Return (x, y) of the center of cell containing provided text 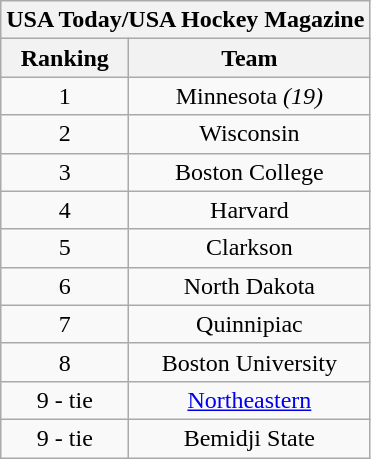
Boston University (250, 362)
5 (65, 248)
6 (65, 286)
8 (65, 362)
3 (65, 172)
4 (65, 210)
Ranking (65, 58)
Team (250, 58)
2 (65, 134)
Quinnipiac (250, 324)
North Dakota (250, 286)
Boston College (250, 172)
Northeastern (250, 400)
Wisconsin (250, 134)
USA Today/USA Hockey Magazine (186, 20)
1 (65, 96)
Clarkson (250, 248)
Minnesota (19) (250, 96)
Bemidji State (250, 438)
7 (65, 324)
Harvard (250, 210)
